Scan for the cell matching the given text and deliver its [x, y] coordinate at center. 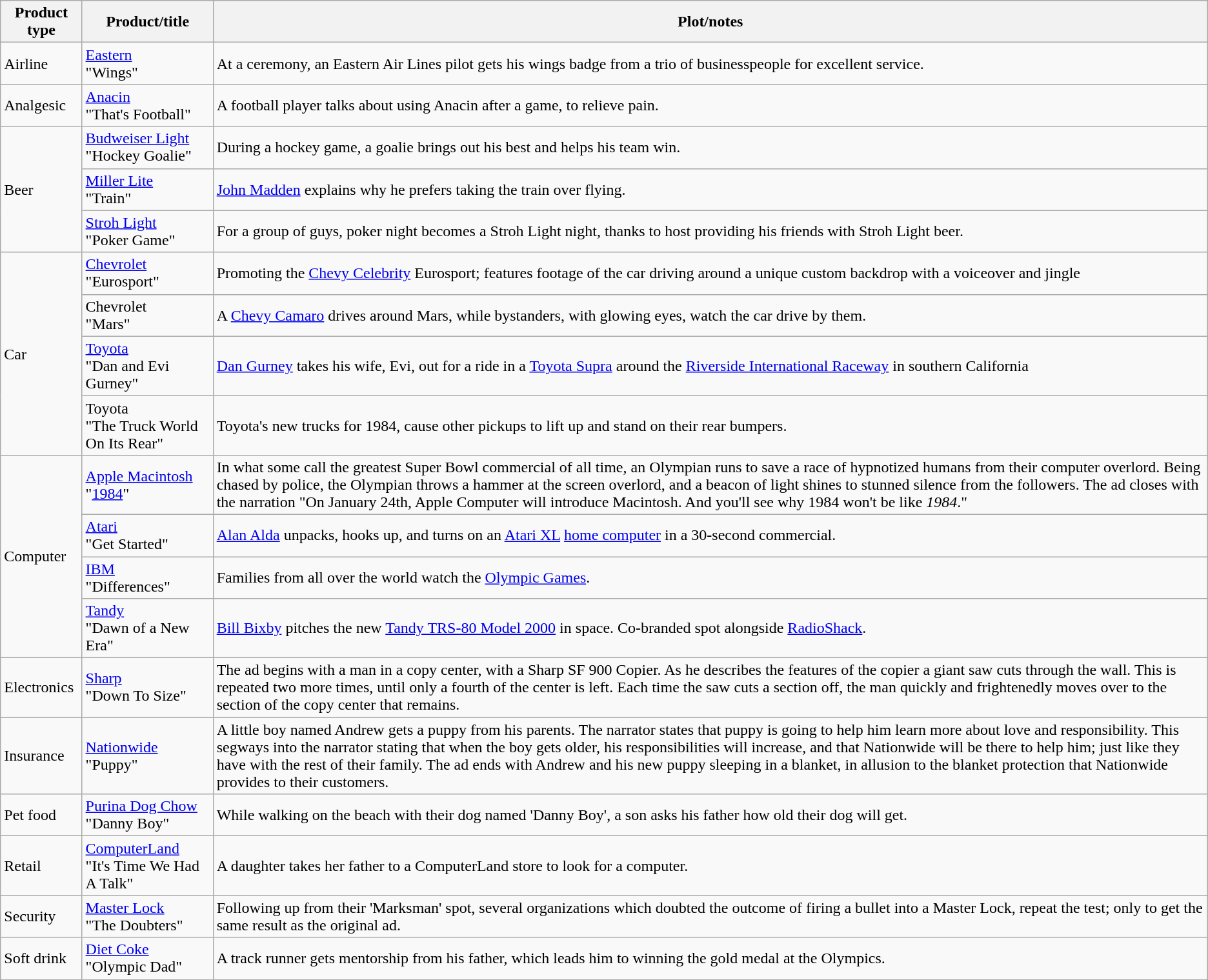
Promoting the Chevy Celebrity Eurosport; features footage of the car driving around a unique custom backdrop with a voiceover and jingle [710, 274]
Plot/notes [710, 22]
Eastern"Wings" [147, 63]
At a ceremony, an Eastern Air Lines pilot gets his wings badge from a trio of businesspeople for excellent service. [710, 63]
Computer [41, 556]
Families from all over the world watch the Olympic Games. [710, 577]
Diet Coke"Olympic Dad" [147, 959]
Product/title [147, 22]
A Chevy Camaro drives around Mars, while bystanders, with glowing eyes, watch the car drive by them. [710, 315]
During a hockey game, a goalie brings out his best and helps his team win. [710, 147]
For a group of guys, poker night becomes a Stroh Light night, thanks to host providing his friends with Stroh Light beer. [710, 231]
Car [41, 354]
Miller Lite"Train" [147, 190]
Nationwide"Puppy" [147, 756]
A football player talks about using Anacin after a game, to relieve pain. [710, 106]
ComputerLand"It's Time We Had A Talk" [147, 866]
Purina Dog Chow"Danny Boy" [147, 815]
Stroh Light"Poker Game" [147, 231]
Anacin"That's Football" [147, 106]
Soft drink [41, 959]
Chevrolet"Eurosport" [147, 274]
Airline [41, 63]
Atari"Get Started" [147, 535]
A daughter takes her father to a ComputerLand store to look for a computer. [710, 866]
Budweiser Light"Hockey Goalie" [147, 147]
Master Lock"The Doubters" [147, 916]
Toyota"The Truck World On Its Rear" [147, 425]
John Madden explains why he prefers taking the train over flying. [710, 190]
Toyota"Dan and Evi Gurney" [147, 366]
Security [41, 916]
Apple Macintosh"1984" [147, 485]
Dan Gurney takes his wife, Evi, out for a ride in a Toyota Supra around the Riverside International Raceway in southern California [710, 366]
Alan Alda unpacks, hooks up, and turns on an Atari XL home computer in a 30-second commercial. [710, 535]
Beer [41, 190]
Analgesic [41, 106]
Retail [41, 866]
A track runner gets mentorship from his father, which leads him to winning the gold medal at the Olympics. [710, 959]
Bill Bixby pitches the new Tandy TRS-80 Model 2000 in space. Co-branded spot alongside RadioShack. [710, 628]
While walking on the beach with their dog named 'Danny Boy', a son asks his father how old their dog will get. [710, 815]
Toyota's new trucks for 1984, cause other pickups to lift up and stand on their rear bumpers. [710, 425]
Pet food [41, 815]
Chevrolet"Mars" [147, 315]
IBM"Differences" [147, 577]
Insurance [41, 756]
Tandy"Dawn of a New Era" [147, 628]
Electronics [41, 688]
Sharp"Down To Size" [147, 688]
Product type [41, 22]
